Locate the cell with the specified text and output its (x, y) center coordinate. 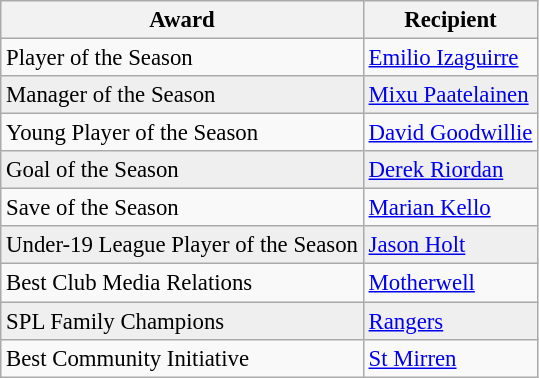
Young Player of the Season (182, 133)
Award (182, 20)
Player of the Season (182, 58)
Best Club Media Relations (182, 283)
Mixu Paatelainen (450, 95)
Best Community Initiative (182, 358)
Save of the Season (182, 208)
Marian Kello (450, 208)
Derek Riordan (450, 170)
Rangers (450, 321)
Jason Holt (450, 245)
Motherwell (450, 283)
Under-19 League Player of the Season (182, 245)
Goal of the Season (182, 170)
David Goodwillie (450, 133)
Recipient (450, 20)
Emilio Izaguirre (450, 58)
Manager of the Season (182, 95)
SPL Family Champions (182, 321)
St Mirren (450, 358)
